Determine the [X, Y] coordinate at the center of the cell enclosing the given text.  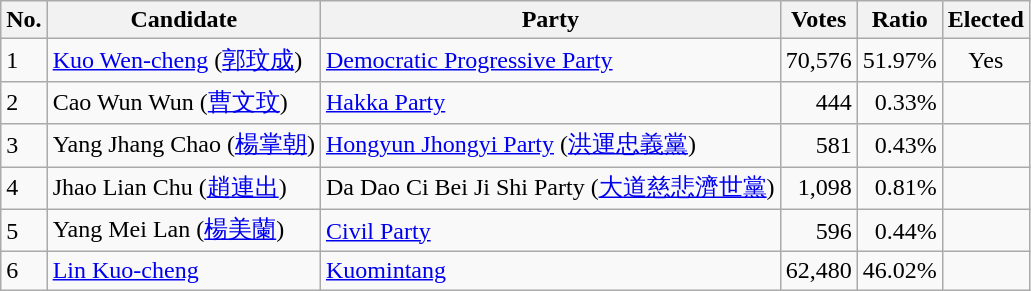
Yang Jhang Chao (楊掌朝) [184, 146]
Lin Kuo-cheng [184, 271]
1 [24, 60]
4 [24, 188]
Party [550, 20]
51.97% [900, 60]
Candidate [184, 20]
No. [24, 20]
Ratio [900, 20]
Yang Mei Lan (楊美蘭) [184, 230]
444 [818, 102]
0.33% [900, 102]
Cao Wun Wun (曹文玟) [184, 102]
0.44% [900, 230]
6 [24, 271]
0.43% [900, 146]
Kuo Wen-cheng (郭玟成) [184, 60]
Hakka Party [550, 102]
1,098 [818, 188]
Elected [986, 20]
Democratic Progressive Party [550, 60]
5 [24, 230]
Hongyun Jhongyi Party (洪運忠義黨) [550, 146]
46.02% [900, 271]
596 [818, 230]
Yes [986, 60]
70,576 [818, 60]
2 [24, 102]
Kuomintang [550, 271]
Civil Party [550, 230]
Votes [818, 20]
0.81% [900, 188]
Da Dao Ci Bei Ji Shi Party (大道慈悲濟世黨) [550, 188]
3 [24, 146]
Jhao Lian Chu (趙連出) [184, 188]
62,480 [818, 271]
581 [818, 146]
